Identify which cell holds the provided text, then report its [x, y] central coordinate. 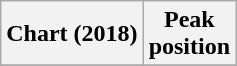
Peakposition [189, 34]
Chart (2018) [72, 34]
